Return the [X, Y] coordinate for the center point of the cell that contains the specified text.  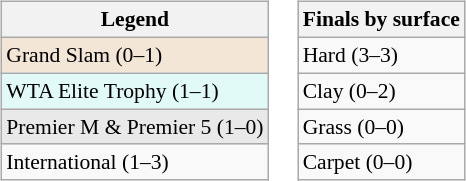
Carpet (0–0) [382, 162]
WTA Elite Trophy (1–1) [134, 91]
Hard (3–3) [382, 55]
Premier M & Premier 5 (1–0) [134, 127]
Clay (0–2) [382, 91]
Grand Slam (0–1) [134, 55]
International (1–3) [134, 162]
Legend [134, 20]
Grass (0–0) [382, 127]
Finals by surface [382, 20]
